Extract the [x, y] coordinate from the center of the cell holding the provided text.  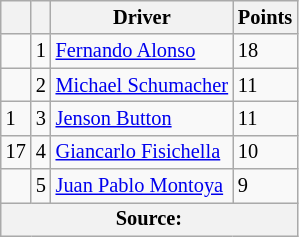
Source: [149, 219]
18 [265, 51]
17 [16, 152]
5 [41, 186]
Michael Schumacher [142, 85]
Fernando Alonso [142, 51]
Points [265, 17]
2 [41, 85]
Juan Pablo Montoya [142, 186]
Jenson Button [142, 118]
9 [265, 186]
Driver [142, 17]
4 [41, 152]
3 [41, 118]
Giancarlo Fisichella [142, 152]
10 [265, 152]
